Return the (X, Y) coordinate for the center point of the cell that contains the specified text.  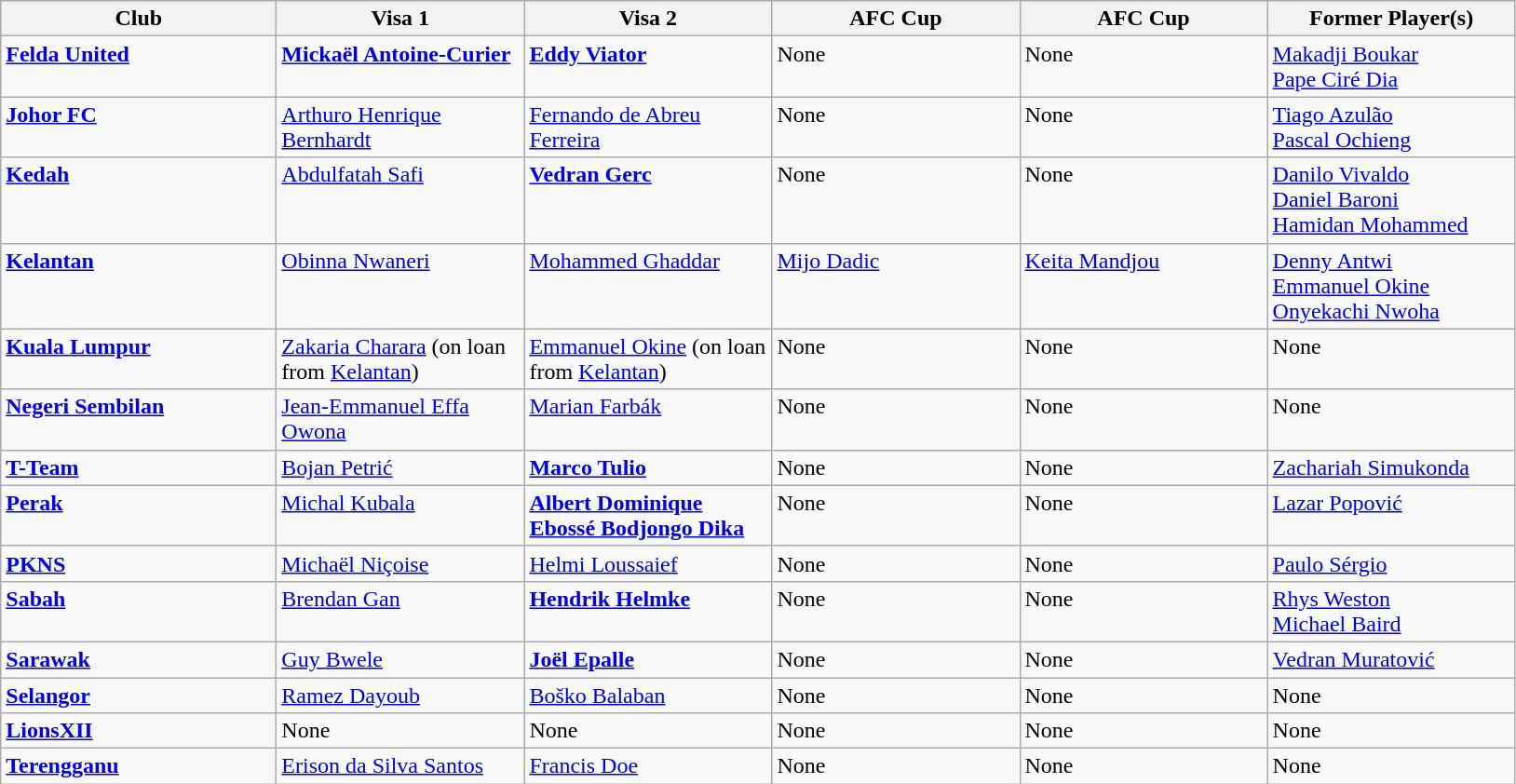
Mijo Dadic (896, 286)
Rhys Weston Michael Baird (1391, 611)
Former Player(s) (1391, 19)
Joël Epalle (648, 659)
Paulo Sérgio (1391, 563)
Johor FC (139, 127)
Jean-Emmanuel Effa Owona (400, 419)
Michaël Niçoise (400, 563)
Brendan Gan (400, 611)
Sarawak (139, 659)
Club (139, 19)
Kuala Lumpur (139, 359)
Perak (139, 516)
Kelantan (139, 286)
Zachariah Simukonda (1391, 467)
Lazar Popović (1391, 516)
Tiago Azulão Pascal Ochieng (1391, 127)
Terengganu (139, 766)
Erison da Silva Santos (400, 766)
Marco Tulio (648, 467)
Makadji Boukar Pape Ciré Dia (1391, 67)
Helmi Loussaief (648, 563)
Mohammed Ghaddar (648, 286)
Obinna Nwaneri (400, 286)
Bojan Petrić (400, 467)
Francis Doe (648, 766)
Danilo Vivaldo Daniel Baroni Hamidan Mohammed (1391, 200)
Felda United (139, 67)
Visa 2 (648, 19)
Arthuro Henrique Bernhardt (400, 127)
Albert Dominique Ebossé Bodjongo Dika (648, 516)
Eddy Viator (648, 67)
LionsXII (139, 731)
Zakaria Charara (on loan from Kelantan) (400, 359)
Guy Bwele (400, 659)
Marian Farbák (648, 419)
Michal Kubala (400, 516)
Vedran Gerc (648, 200)
Sabah (139, 611)
T-Team (139, 467)
Negeri Sembilan (139, 419)
Keita Mandjou (1144, 286)
Mickaël Antoine-Curier (400, 67)
Vedran Muratović (1391, 659)
Emmanuel Okine (on loan from Kelantan) (648, 359)
Denny Antwi Emmanuel Okine Onyekachi Nwoha (1391, 286)
Boško Balaban (648, 696)
Selangor (139, 696)
Kedah (139, 200)
Visa 1 (400, 19)
PKNS (139, 563)
Hendrik Helmke (648, 611)
Fernando de Abreu Ferreira (648, 127)
Ramez Dayoub (400, 696)
Abdulfatah Safi (400, 200)
